Determine the [x, y] coordinate at the center of the cell enclosing the given text.  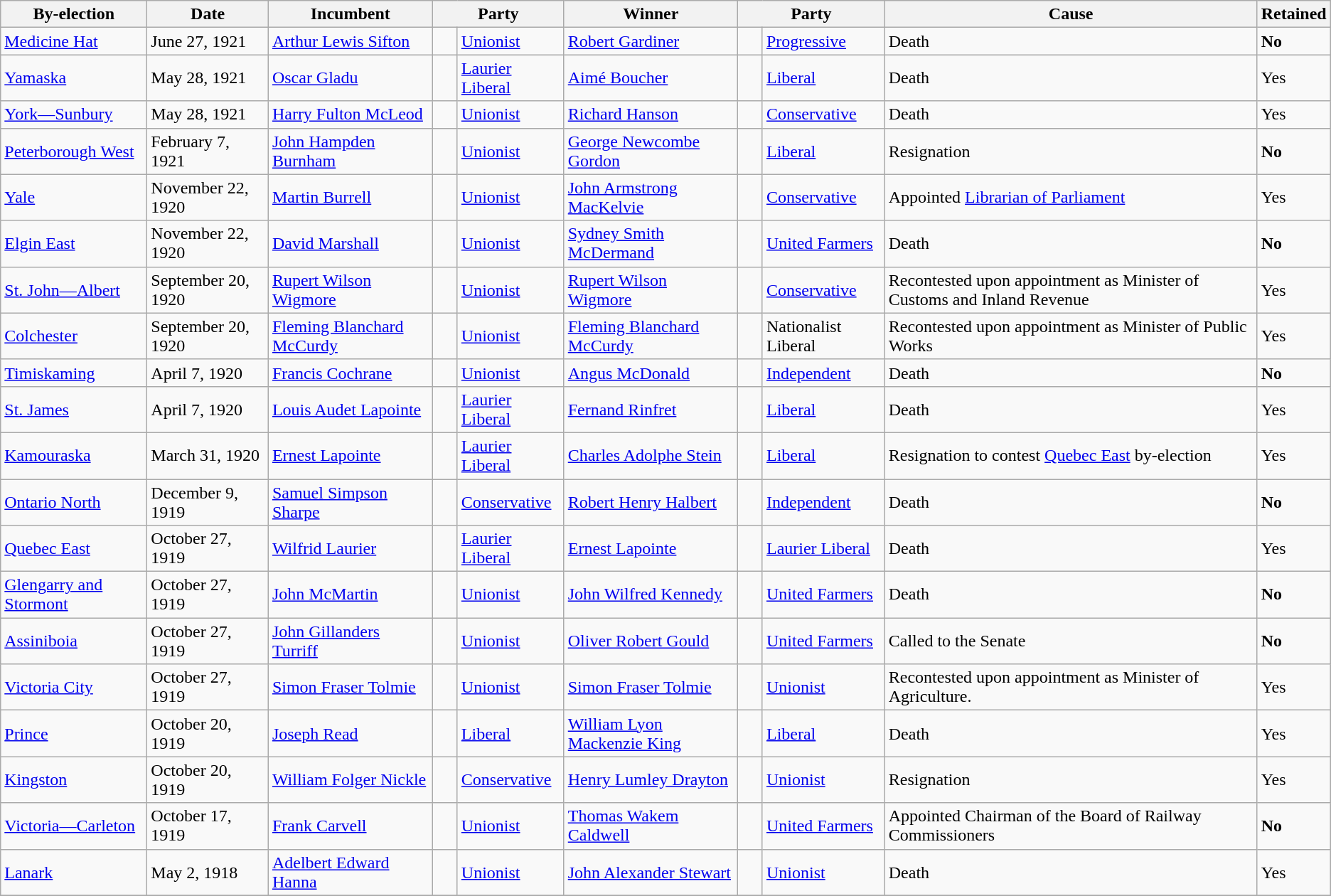
Adelbert Edward Hanna [350, 872]
St. James [74, 410]
Yale [74, 198]
Recontested upon appointment as Minister of Customs and Inland Revenue [1071, 290]
Called to the Senate [1071, 641]
William Folger Nickle [350, 779]
Joseph Read [350, 734]
Aimé Boucher [651, 78]
Angus McDonald [651, 373]
Victoria City [74, 687]
Kingston [74, 779]
Wilfrid Laurier [350, 549]
David Marshall [350, 243]
Martin Burrell [350, 198]
Louis Audet Lapointe [350, 410]
John Wilfred Kennedy [651, 594]
Oliver Robert Gould [651, 641]
Arthur Lewis Sifton [350, 41]
Retained [1294, 14]
Recontested upon appointment as Minister of Agriculture. [1071, 687]
Frank Carvell [350, 826]
Victoria—Carleton [74, 826]
June 27, 1921 [208, 41]
Prince [74, 734]
Kamouraska [74, 455]
Lanark [74, 872]
Oscar Gladu [350, 78]
By-election [74, 14]
York—Sunbury [74, 114]
Harry Fulton McLeod [350, 114]
Ontario North [74, 502]
William Lyon Mackenzie King [651, 734]
Elgin East [74, 243]
Glengarry and Stormont [74, 594]
December 9, 1919 [208, 502]
Appointed Librarian of Parliament [1071, 198]
Assiniboia [74, 641]
Timiskaming [74, 373]
Date [208, 14]
Sydney Smith McDermand [651, 243]
Henry Lumley Drayton [651, 779]
John McMartin [350, 594]
February 7, 1921 [208, 151]
May 2, 1918 [208, 872]
Medicine Hat [74, 41]
Richard Hanson [651, 114]
Recontested upon appointment as Minister of Public Works [1071, 336]
Robert Henry Halbert [651, 502]
John Armstrong MacKelvie [651, 198]
Fernand Rinfret [651, 410]
Nationalist Liberal [823, 336]
John Hampden Burnham [350, 151]
Resignation to contest Quebec East by-election [1071, 455]
March 31, 1920 [208, 455]
Charles Adolphe Stein [651, 455]
John Alexander Stewart [651, 872]
Quebec East [74, 549]
St. John—Albert [74, 290]
Robert Gardiner [651, 41]
George Newcombe Gordon [651, 151]
October 17, 1919 [208, 826]
Peterborough West [74, 151]
John Gillanders Turriff [350, 641]
Appointed Chairman of the Board of Railway Commissioners [1071, 826]
Winner [651, 14]
Yamaska [74, 78]
Cause [1071, 14]
Thomas Wakem Caldwell [651, 826]
Francis Cochrane [350, 373]
Samuel Simpson Sharpe [350, 502]
Progressive [823, 41]
Incumbent [350, 14]
Colchester [74, 336]
